Determine the (X, Y) coordinate at the center of the cell enclosing the given text.  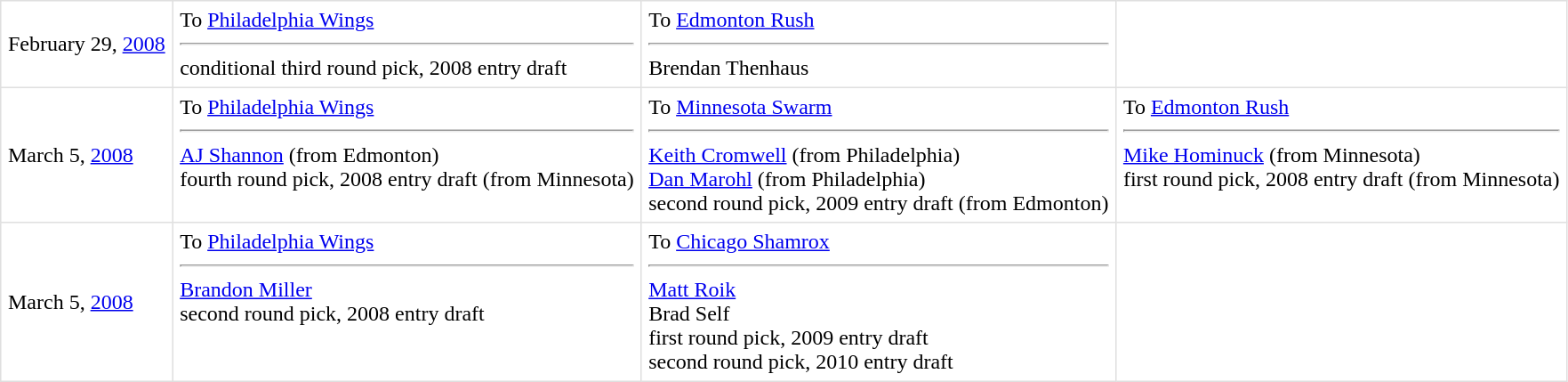
To Chicago Shamrox Matt RoikBrad Selffirst round pick, 2009 entry draftsecond round pick, 2010 entry draft (879, 302)
To Minnesota Swarm Keith Cromwell (from Philadelphia)Dan Marohl (from Philadelphia)second round pick, 2009 entry draft (from Edmonton) (879, 155)
To Philadelphia Wings conditional third round pick, 2008 entry draft (407, 45)
February 29, 2008 (87, 45)
To Edmonton Rush Mike Hominuck (from Minnesota)first round pick, 2008 entry draft (from Minnesota) (1341, 155)
To Philadelphia Wings Brandon Millersecond round pick, 2008 entry draft (407, 302)
To Philadelphia Wings AJ Shannon (from Edmonton)fourth round pick, 2008 entry draft (from Minnesota) (407, 155)
To Edmonton Rush Brendan Thenhaus (879, 45)
